Pinpoint the cell where the given text exists, returning its [x, y] midpoint coordinate. 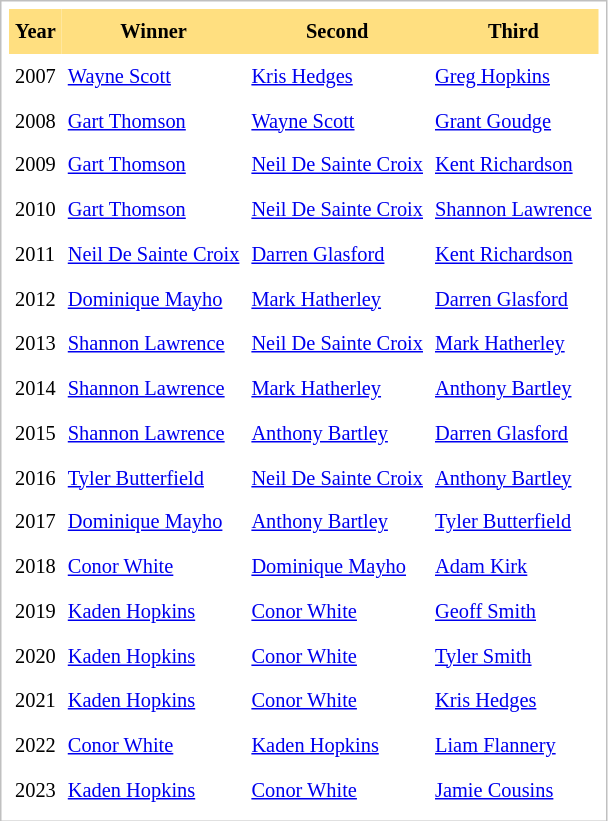
2014 [36, 388]
2009 [36, 166]
2019 [36, 612]
Greg Hopkins [514, 76]
2012 [36, 300]
2022 [36, 746]
2015 [36, 434]
Year [36, 32]
2020 [36, 656]
Third [514, 32]
Second [337, 32]
Jamie Cousins [514, 790]
Adam Kirk [514, 566]
Geoff Smith [514, 612]
2021 [36, 700]
2007 [36, 76]
Winner [154, 32]
Tyler Smith [514, 656]
2016 [36, 478]
Grant Goudge [514, 120]
2023 [36, 790]
2010 [36, 210]
Liam Flannery [514, 746]
2018 [36, 566]
2008 [36, 120]
2017 [36, 522]
2011 [36, 254]
2013 [36, 344]
